Pinpoint the cell where the given text exists, returning its [X, Y] midpoint coordinate. 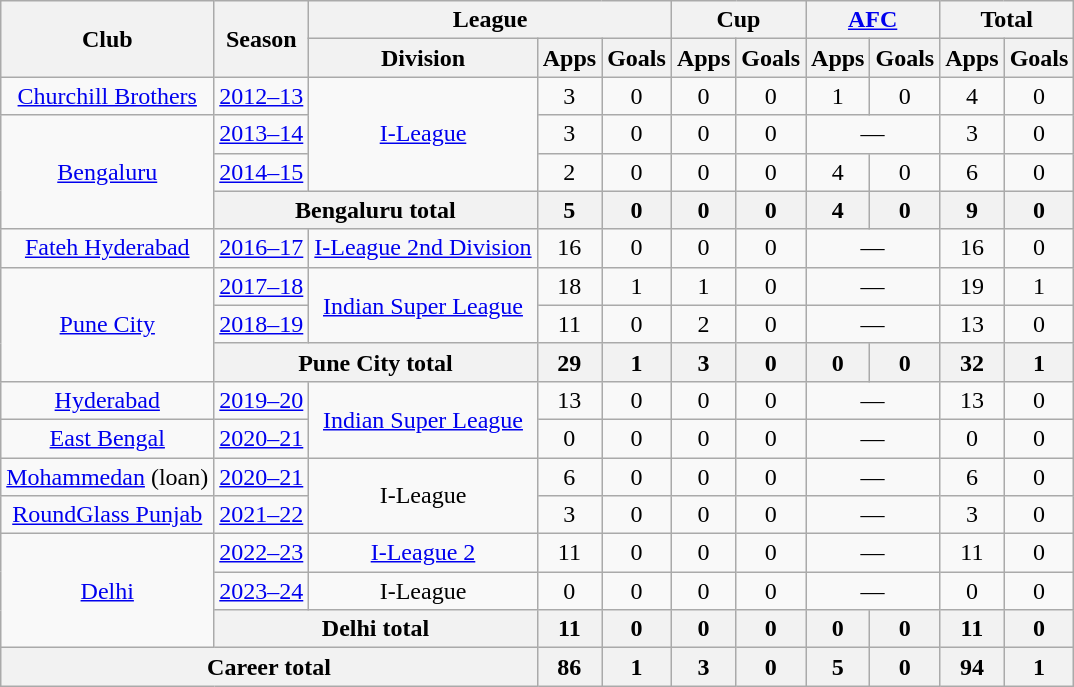
2019–20 [262, 400]
29 [569, 362]
32 [972, 362]
Mohammedan (loan) [108, 477]
Bengaluru total [376, 210]
18 [569, 286]
I-League 2 [423, 553]
Pune City total [376, 362]
2016–17 [262, 248]
2017–18 [262, 286]
Career total [269, 667]
Season [262, 39]
AFC [873, 20]
2021–22 [262, 515]
Total [1007, 20]
2022–23 [262, 553]
Division [423, 58]
RoundGlass Punjab [108, 515]
East Bengal [108, 438]
9 [972, 210]
League [490, 20]
2023–24 [262, 591]
19 [972, 286]
Fateh Hyderabad [108, 248]
Pune City [108, 324]
Bengaluru [108, 172]
2014–15 [262, 172]
Club [108, 39]
2018–19 [262, 324]
Churchill Brothers [108, 96]
Hyderabad [108, 400]
2012–13 [262, 96]
Delhi [108, 591]
Delhi total [376, 629]
I-League 2nd Division [423, 248]
2013–14 [262, 134]
94 [972, 667]
Cup [738, 20]
86 [569, 667]
